Return [x, y] of the center of cell containing provided text 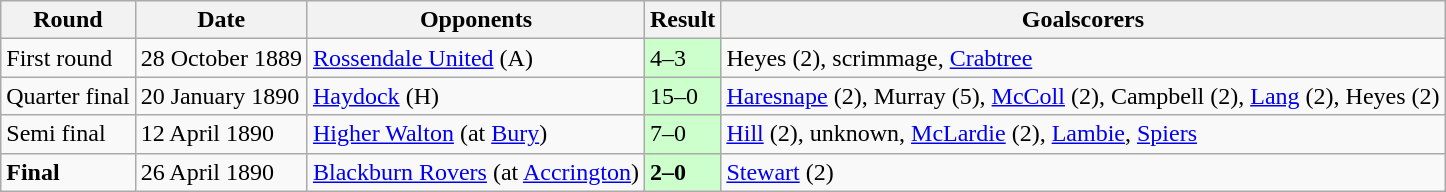
Blackburn Rovers (at Accrington) [476, 172]
20 January 1890 [221, 96]
15–0 [682, 96]
Final [68, 172]
26 April 1890 [221, 172]
First round [68, 58]
Date [221, 20]
Goalscorers [1083, 20]
Round [68, 20]
Quarter final [68, 96]
Semi final [68, 134]
12 April 1890 [221, 134]
Hill (2), unknown, McLardie (2), Lambie, Spiers [1083, 134]
Higher Walton (at Bury) [476, 134]
Haydock (H) [476, 96]
7–0 [682, 134]
2–0 [682, 172]
Stewart (2) [1083, 172]
Heyes (2), scrimmage, Crabtree [1083, 58]
Result [682, 20]
Haresnape (2), Murray (5), McColl (2), Campbell (2), Lang (2), Heyes (2) [1083, 96]
Rossendale United (A) [476, 58]
Opponents [476, 20]
4–3 [682, 58]
28 October 1889 [221, 58]
